Locate the cell with the specified text and output its (X, Y) center coordinate. 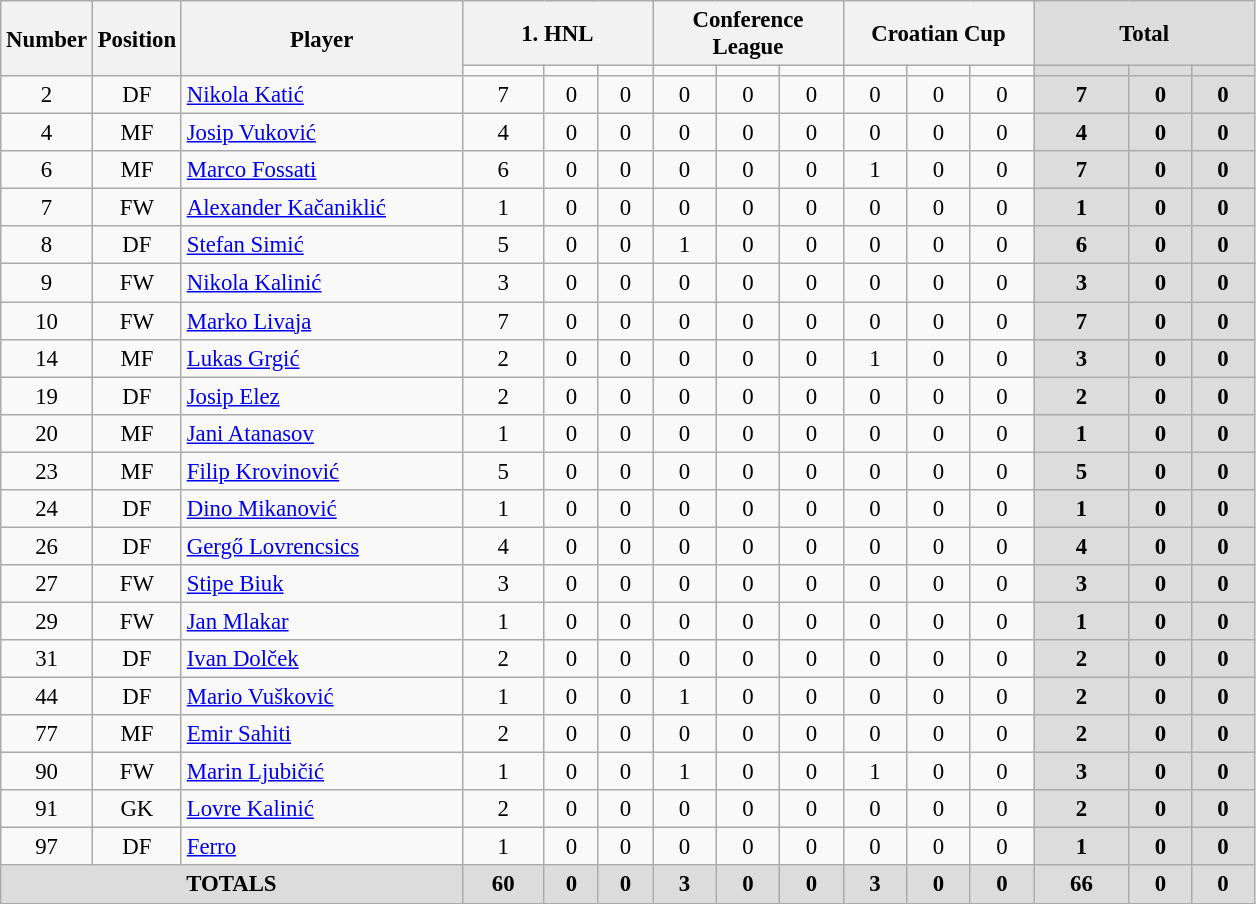
1. HNL (558, 34)
Ferro (322, 847)
31 (47, 659)
Position (136, 38)
Jani Atanasov (322, 433)
Ivan Dolček (322, 659)
Gergő Lovrencsics (322, 546)
10 (47, 321)
GK (136, 809)
23 (47, 471)
Josip Elez (322, 396)
Conference League (748, 34)
Nikola Katić (322, 95)
20 (47, 433)
19 (47, 396)
Filip Krovinović (322, 471)
77 (47, 734)
Nikola Kalinić (322, 283)
Lukas Grgić (322, 358)
26 (47, 546)
Alexander Kačaniklić (322, 208)
91 (47, 809)
44 (47, 697)
Player (322, 38)
Emir Sahiti (322, 734)
Number (47, 38)
Croatian Cup (938, 34)
Stipe Biuk (322, 584)
29 (47, 621)
Jan Mlakar (322, 621)
66 (1082, 885)
TOTALS (232, 885)
Josip Vuković (322, 133)
24 (47, 509)
Total (1144, 34)
Mario Vušković (322, 697)
90 (47, 772)
8 (47, 245)
Stefan Simić (322, 245)
9 (47, 283)
Marco Fossati (322, 170)
Marin Ljubičić (322, 772)
27 (47, 584)
Lovre Kalinić (322, 809)
14 (47, 358)
Dino Mikanović (322, 509)
97 (47, 847)
60 (503, 885)
Marko Livaja (322, 321)
